Capture the cell that displays the provided text and extract its (X, Y) central coordinate. 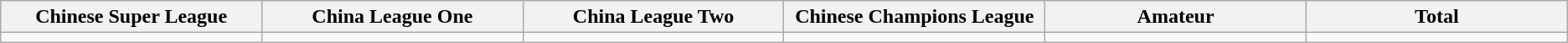
Chinese Super League (132, 17)
China League Two (653, 17)
China League One (392, 17)
Amateur (1176, 17)
Chinese Champions League (915, 17)
Total (1436, 17)
